Search for the cell housing the specified text and yield its (X, Y) center coordinate. 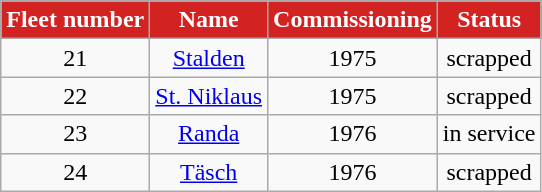
22 (76, 96)
Randa (209, 134)
Status (489, 20)
Commissioning (353, 20)
23 (76, 134)
Name (209, 20)
24 (76, 172)
Fleet number (76, 20)
in service (489, 134)
21 (76, 58)
St. Niklaus (209, 96)
Stalden (209, 58)
Täsch (209, 172)
